Determine the [x, y] coordinate at the center of the cell enclosing the given text.  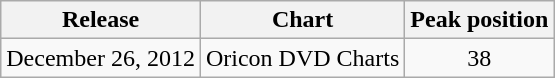
December 26, 2012 [101, 58]
Oricon DVD Charts [302, 58]
Chart [302, 20]
38 [480, 58]
Peak position [480, 20]
Release [101, 20]
